Output the [X, Y] coordinate of the center of the cell containing the given text.  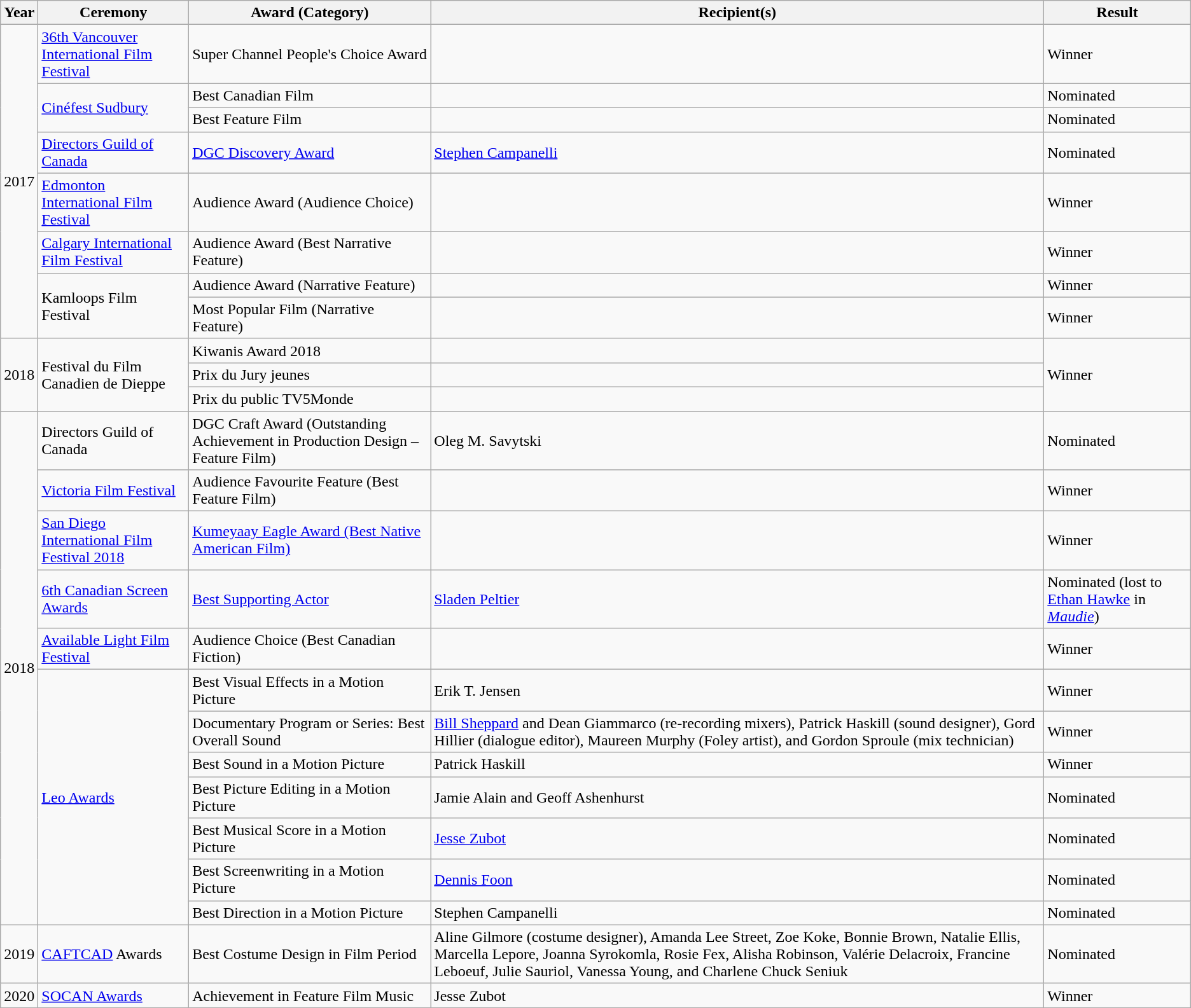
Super Channel People's Choice Award [310, 54]
Audience Award (Best Narrative Feature) [310, 252]
Kamloops Film Festival [113, 305]
Audience Award (Narrative Feature) [310, 285]
DGC Craft Award (Outstanding Achievement in Production Design – Feature Film) [310, 440]
Year [19, 13]
2017 [19, 182]
Best Visual Effects in a Motion Picture [310, 691]
Ceremony [113, 13]
Kumeyaay Eagle Award (Best Native American Film) [310, 541]
Cinéfest Sudbury [113, 107]
Documentary Program or Series: Best Overall Sound [310, 731]
Best Feature Film [310, 120]
Best Picture Editing in a Motion Picture [310, 797]
Prix du Jury jeunes [310, 375]
Victoria Film Festival [113, 491]
SOCAN Awards [113, 995]
Best Canadian Film [310, 95]
Leo Awards [113, 797]
Result [1117, 13]
Best Direction in a Motion Picture [310, 913]
Oleg M. Savytski [737, 440]
Best Sound in a Motion Picture [310, 764]
2019 [19, 954]
Best Screenwriting in a Motion Picture [310, 880]
Recipient(s) [737, 13]
Sladen Peltier [737, 599]
Festival du Film Canadien de Dieppe [113, 375]
Erik T. Jensen [737, 691]
Available Light Film Festival [113, 649]
DGC Discovery Award [310, 153]
Patrick Haskill [737, 764]
Nominated (lost to Ethan Hawke in Maudie) [1117, 599]
Best Musical Score in a Motion Picture [310, 838]
2020 [19, 995]
Best Supporting Actor [310, 599]
San Diego International Film Festival 2018 [113, 541]
Most Popular Film (Narrative Feature) [310, 318]
Award (Category) [310, 13]
CAFTCAD Awards [113, 954]
36th Vancouver International Film Festival [113, 54]
Dennis Foon [737, 880]
Audience Choice (Best Canadian Fiction) [310, 649]
6th Canadian Screen Awards [113, 599]
Best Costume Design in Film Period [310, 954]
Calgary International Film Festival [113, 252]
Achievement in Feature Film Music [310, 995]
Prix du public TV5Monde [310, 399]
Kiwanis Award 2018 [310, 350]
Edmonton International Film Festival [113, 202]
Jamie Alain and Geoff Ashenhurst [737, 797]
Audience Favourite Feature (Best Feature Film) [310, 491]
Audience Award (Audience Choice) [310, 202]
